Return [x, y] of the center of cell containing provided text 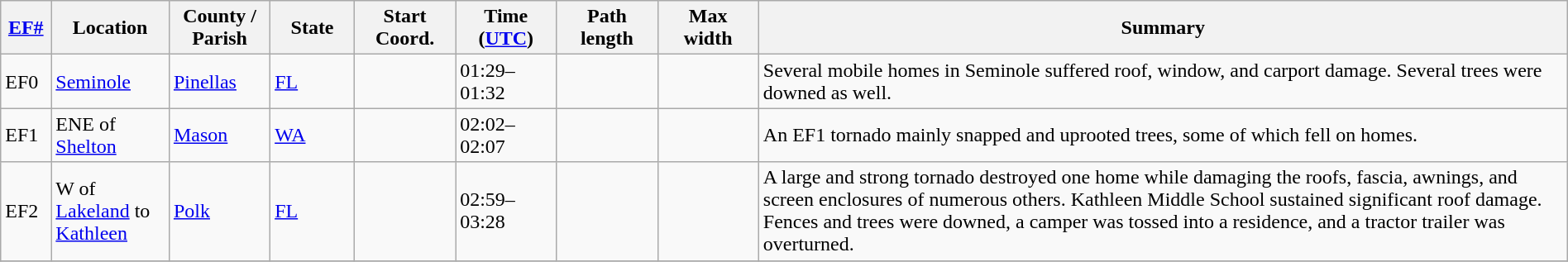
EF# [26, 28]
ENE of Shelton [111, 136]
An EF1 tornado mainly snapped and uprooted trees, some of which fell on homes. [1163, 136]
WA [313, 136]
State [313, 28]
Start Coord. [404, 28]
EF1 [26, 136]
Summary [1163, 28]
Polk [219, 212]
W of Lakeland to Kathleen [111, 212]
EF0 [26, 81]
01:29–01:32 [506, 81]
Location [111, 28]
County / Parish [219, 28]
Path length [607, 28]
Several mobile homes in Seminole suffered roof, window, and carport damage. Several trees were downed as well. [1163, 81]
Time (UTC) [506, 28]
Seminole [111, 81]
Mason [219, 136]
EF2 [26, 212]
02:59–03:28 [506, 212]
02:02–02:07 [506, 136]
Max width [708, 28]
Pinellas [219, 81]
